Return the (X, Y) coordinate for the center point of the cell that contains the specified text.  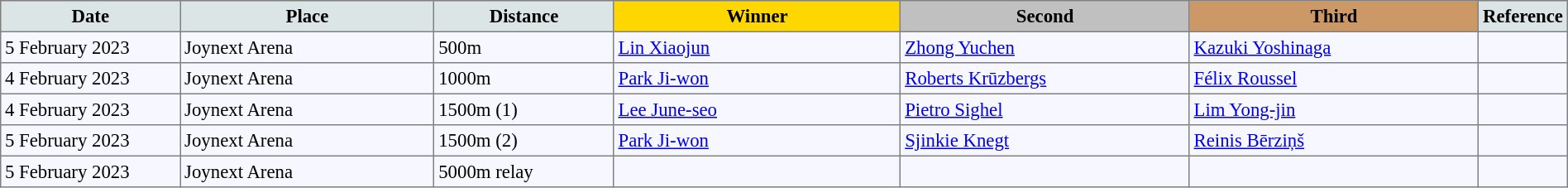
5000m relay (524, 171)
1500m (2) (524, 141)
Third (1333, 17)
Zhong Yuchen (1045, 47)
Winner (758, 17)
500m (524, 47)
Lin Xiaojun (758, 47)
1500m (1) (524, 109)
Date (91, 17)
Reinis Bērziņš (1333, 141)
Pietro Sighel (1045, 109)
Sjinkie Knegt (1045, 141)
Lee June-seo (758, 109)
Reference (1523, 17)
Roberts Krūzbergs (1045, 79)
Félix Roussel (1333, 79)
Distance (524, 17)
1000m (524, 79)
Kazuki Yoshinaga (1333, 47)
Second (1045, 17)
Lim Yong-jin (1333, 109)
Place (308, 17)
